Scan for the cell matching the given text and deliver its [x, y] coordinate at center. 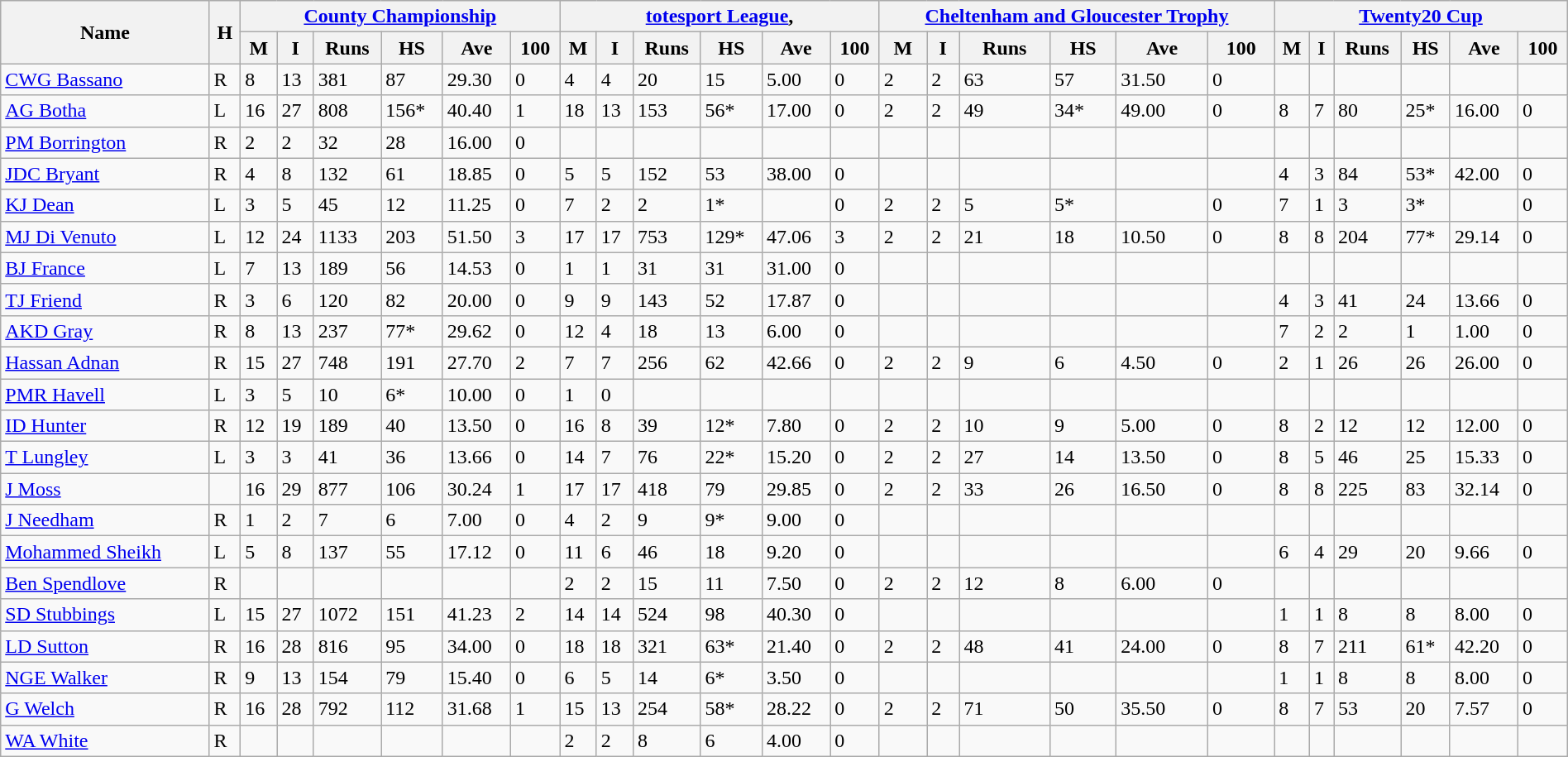
32 [347, 142]
26.00 [1484, 362]
58* [731, 709]
29.85 [796, 489]
27.70 [476, 362]
98 [731, 615]
106 [412, 489]
Cheltenham and Gloucester Trophy [1077, 17]
7.00 [476, 520]
321 [667, 646]
5* [1083, 205]
51.50 [476, 237]
132 [347, 174]
totesport League, [719, 17]
ID Hunter [105, 426]
151 [412, 615]
3.50 [796, 678]
83 [1426, 489]
816 [347, 646]
48 [1005, 646]
17.87 [796, 299]
56* [731, 111]
381 [347, 79]
153 [667, 111]
31.68 [476, 709]
10.50 [1163, 237]
524 [667, 615]
10.00 [476, 395]
TJ Friend [105, 299]
204 [1368, 237]
21 [1005, 237]
80 [1368, 111]
29.14 [1484, 237]
49.00 [1163, 111]
40.30 [796, 615]
748 [347, 362]
WA White [105, 740]
29.62 [476, 331]
225 [1368, 489]
1.00 [1484, 331]
28.22 [796, 709]
31.00 [796, 268]
Mohammed Sheikh [105, 552]
40 [412, 426]
15.40 [476, 678]
CWG Bassano [105, 79]
42.66 [796, 362]
792 [347, 709]
203 [412, 237]
SD Stubbings [105, 615]
34.00 [476, 646]
9* [731, 520]
112 [412, 709]
47.06 [796, 237]
J Needham [105, 520]
24.00 [1163, 646]
57 [1083, 79]
76 [667, 458]
50 [1083, 709]
7.80 [796, 426]
95 [412, 646]
19 [295, 426]
877 [347, 489]
38.00 [796, 174]
AG Botha [105, 111]
256 [667, 362]
36 [412, 458]
211 [1368, 646]
AKD Gray [105, 331]
35.50 [1163, 709]
4.00 [796, 740]
4.50 [1163, 362]
7.57 [1484, 709]
71 [1005, 709]
42.00 [1484, 174]
BJ France [105, 268]
Hassan Adnan [105, 362]
40.40 [476, 111]
14.53 [476, 268]
418 [667, 489]
9.66 [1484, 552]
Name [105, 32]
52 [731, 299]
18.85 [476, 174]
17.00 [796, 111]
11.25 [476, 205]
25* [1426, 111]
PMR Havell [105, 395]
63* [731, 646]
G Welch [105, 709]
15.33 [1484, 458]
Ben Spendlove [105, 583]
JDC Bryant [105, 174]
1072 [347, 615]
20.00 [476, 299]
137 [347, 552]
42.20 [1484, 646]
154 [347, 678]
84 [1368, 174]
152 [667, 174]
LD Sutton [105, 646]
15.20 [796, 458]
Twenty20 Cup [1421, 17]
39 [667, 426]
12.00 [1484, 426]
29.30 [476, 79]
34* [1083, 111]
PM Borrington [105, 142]
63 [1005, 79]
32.14 [1484, 489]
61* [1426, 646]
45 [347, 205]
9.20 [796, 552]
17.12 [476, 552]
82 [412, 299]
53* [1426, 174]
1* [731, 205]
237 [347, 331]
41.23 [476, 615]
T Lungley [105, 458]
25 [1426, 458]
62 [731, 362]
808 [347, 111]
120 [347, 299]
3* [1426, 205]
NGE Walker [105, 678]
MJ Di Venuto [105, 237]
87 [412, 79]
12* [731, 426]
49 [1005, 111]
156* [412, 111]
254 [667, 709]
22* [731, 458]
56 [412, 268]
1133 [347, 237]
61 [412, 174]
9.00 [796, 520]
31.50 [1163, 79]
21.40 [796, 646]
143 [667, 299]
16.50 [1163, 489]
129* [731, 237]
J Moss [105, 489]
753 [667, 237]
7.50 [796, 583]
KJ Dean [105, 205]
30.24 [476, 489]
191 [412, 362]
33 [1005, 489]
County Championship [400, 17]
H [225, 32]
55 [412, 552]
